Return [x, y] of the center of cell containing provided text 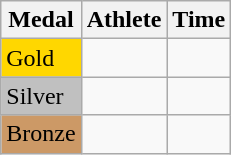
Medal [41, 20]
Bronze [41, 134]
Gold [41, 58]
Time [199, 20]
Silver [41, 96]
Athlete [124, 20]
